Return [X, Y] of the center of cell containing provided text 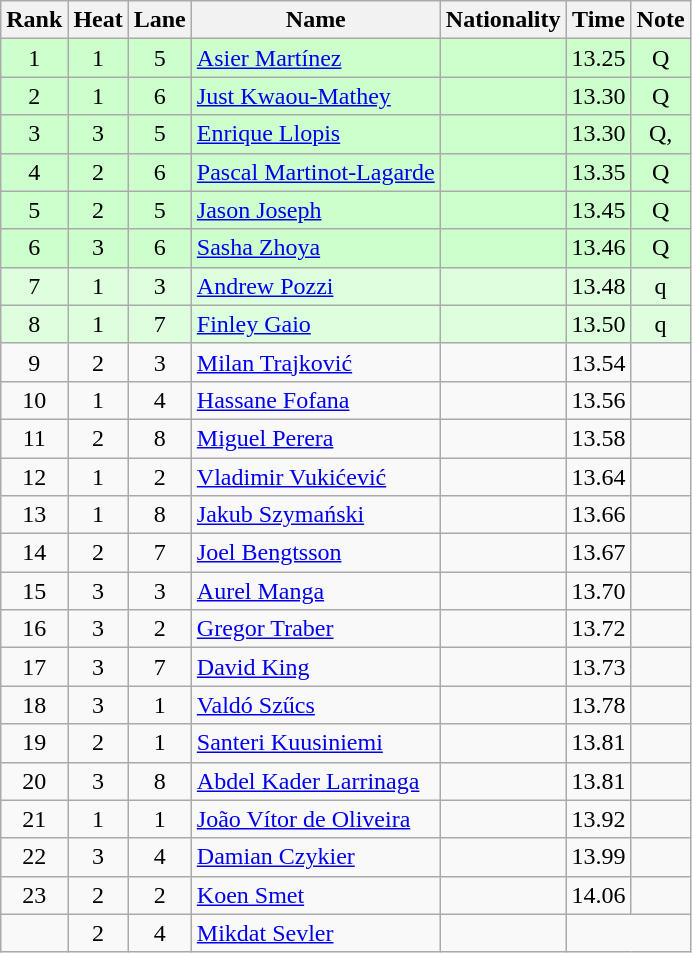
13.54 [598, 362]
João Vítor de Oliveira [316, 819]
13.46 [598, 248]
Santeri Kuusiniemi [316, 743]
18 [34, 705]
16 [34, 629]
10 [34, 400]
Enrique Llopis [316, 134]
13 [34, 515]
Rank [34, 20]
Valdó Szűcs [316, 705]
Damian Czykier [316, 857]
17 [34, 667]
Nationality [503, 20]
13.66 [598, 515]
13.50 [598, 324]
Jakub Szymański [316, 515]
Lane [160, 20]
19 [34, 743]
Just Kwaou-Mathey [316, 96]
13.48 [598, 286]
13.78 [598, 705]
13.25 [598, 58]
Sasha Zhoya [316, 248]
Koen Smet [316, 895]
Aurel Manga [316, 591]
22 [34, 857]
Andrew Pozzi [316, 286]
Joel Bengtsson [316, 553]
Milan Trajković [316, 362]
13.73 [598, 667]
Gregor Traber [316, 629]
David King [316, 667]
11 [34, 438]
Finley Gaio [316, 324]
13.92 [598, 819]
21 [34, 819]
Abdel Kader Larrinaga [316, 781]
Hassane Fofana [316, 400]
23 [34, 895]
13.67 [598, 553]
13.58 [598, 438]
Miguel Perera [316, 438]
13.70 [598, 591]
20 [34, 781]
13.64 [598, 477]
13.72 [598, 629]
13.35 [598, 172]
Mikdat Sevler [316, 933]
13.56 [598, 400]
Name [316, 20]
14 [34, 553]
12 [34, 477]
Q, [660, 134]
15 [34, 591]
Vladimir Vukićević [316, 477]
Jason Joseph [316, 210]
Time [598, 20]
Note [660, 20]
14.06 [598, 895]
Pascal Martinot-Lagarde [316, 172]
Heat [98, 20]
9 [34, 362]
13.45 [598, 210]
13.99 [598, 857]
Asier Martínez [316, 58]
